Output the (x, y) coordinate of the center of the cell containing the given text.  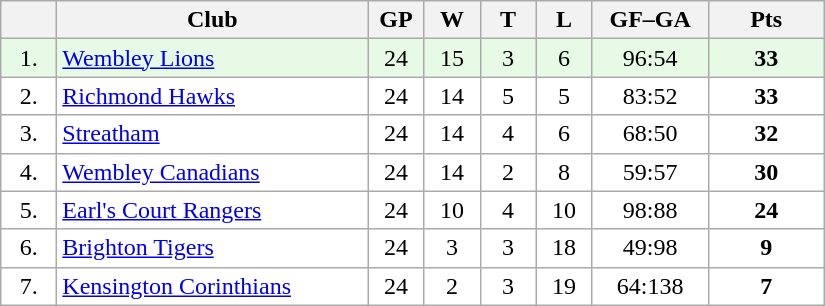
1. (29, 58)
9 (766, 248)
Streatham (212, 134)
Richmond Hawks (212, 96)
7. (29, 286)
T (508, 20)
59:57 (650, 172)
3. (29, 134)
83:52 (650, 96)
19 (564, 286)
49:98 (650, 248)
30 (766, 172)
Wembley Lions (212, 58)
GP (396, 20)
Brighton Tigers (212, 248)
2. (29, 96)
98:88 (650, 210)
15 (452, 58)
18 (564, 248)
7 (766, 286)
5. (29, 210)
W (452, 20)
32 (766, 134)
6. (29, 248)
Club (212, 20)
Earl's Court Rangers (212, 210)
4. (29, 172)
L (564, 20)
8 (564, 172)
96:54 (650, 58)
68:50 (650, 134)
64:138 (650, 286)
Pts (766, 20)
Wembley Canadians (212, 172)
Kensington Corinthians (212, 286)
GF–GA (650, 20)
